Detect which cell encompasses the target text, then output its (X, Y) center coordinate. 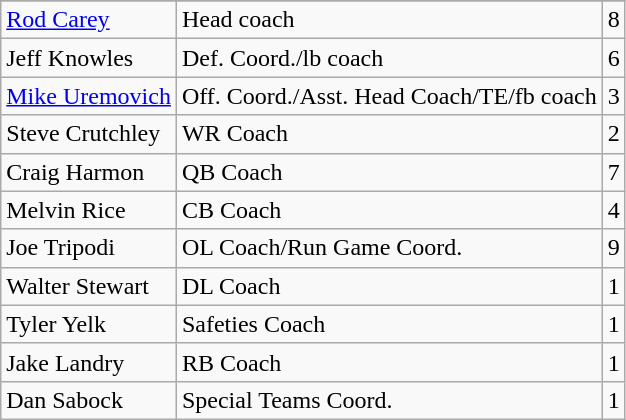
4 (614, 210)
8 (614, 20)
Joe Tripodi (89, 248)
RB Coach (389, 362)
OL Coach/Run Game Coord. (389, 248)
Jeff Knowles (89, 58)
Craig Harmon (89, 172)
Rod Carey (89, 20)
Dan Sabock (89, 400)
QB Coach (389, 172)
Tyler Yelk (89, 324)
DL Coach (389, 286)
Head coach (389, 20)
Safeties Coach (389, 324)
CB Coach (389, 210)
WR Coach (389, 134)
Jake Landry (89, 362)
7 (614, 172)
6 (614, 58)
Walter Stewart (89, 286)
Off. Coord./Asst. Head Coach/TE/fb coach (389, 96)
2 (614, 134)
Mike Uremovich (89, 96)
3 (614, 96)
Def. Coord./lb coach (389, 58)
Special Teams Coord. (389, 400)
Steve Crutchley (89, 134)
9 (614, 248)
Melvin Rice (89, 210)
